Determine the (X, Y) coordinate at the center of the cell enclosing the given text.  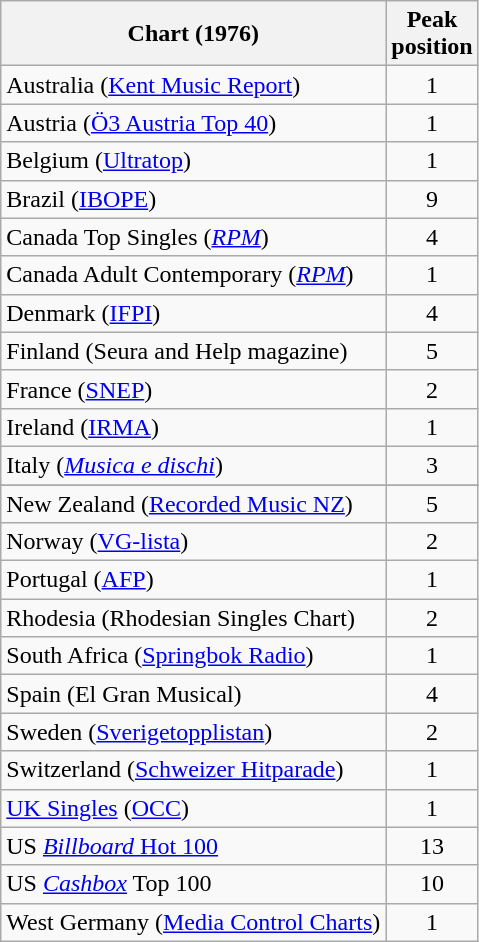
Portugal (AFP) (194, 580)
10 (432, 884)
Canada Top Singles (RPM) (194, 237)
US Cashbox Top 100 (194, 884)
US Billboard Hot 100 (194, 846)
Italy (Musica e dischi) (194, 465)
France (SNEP) (194, 389)
West Germany (Media Control Charts) (194, 922)
Sweden (Sverigetopplistan) (194, 732)
Brazil (IBOPE) (194, 199)
UK Singles (OCC) (194, 808)
Denmark (IFPI) (194, 313)
Rhodesia (Rhodesian Singles Chart) (194, 618)
13 (432, 846)
Austria (Ö3 Austria Top 40) (194, 123)
New Zealand (Recorded Music NZ) (194, 503)
South Africa (Springbok Radio) (194, 656)
Chart (1976) (194, 34)
Peak position (432, 34)
Spain (El Gran Musical) (194, 694)
Australia (Kent Music Report) (194, 85)
Canada Adult Contemporary (RPM) (194, 275)
Belgium (Ultratop) (194, 161)
Norway (VG-lista) (194, 542)
Finland (Seura and Help magazine) (194, 351)
Switzerland (Schweizer Hitparade) (194, 770)
Ireland (IRMA) (194, 427)
9 (432, 199)
3 (432, 465)
